For the text-containing cell, return its midpoint in (x, y) coordinate format. 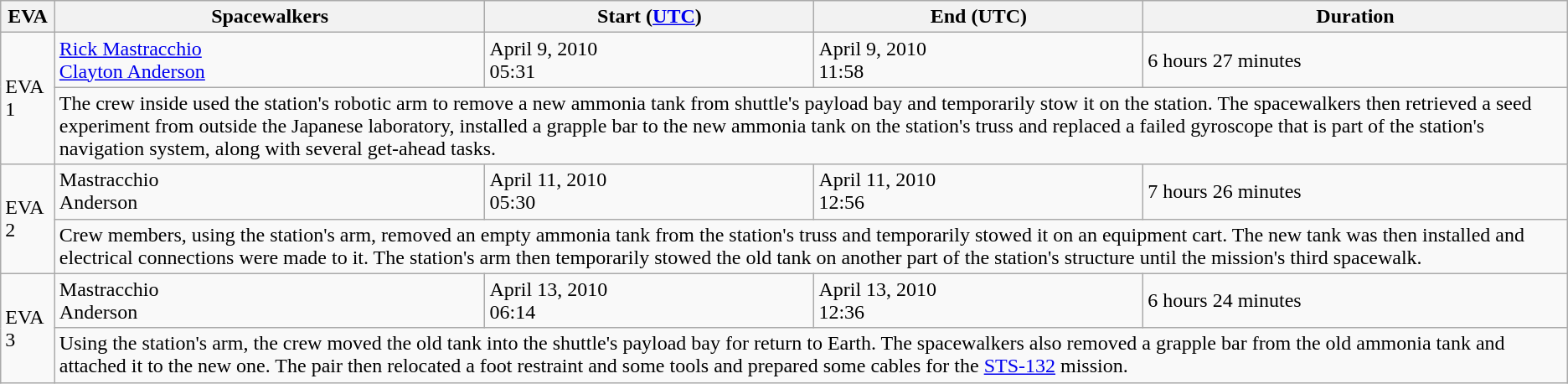
EVA (28, 17)
6 hours 27 minutes (1355, 60)
7 hours 26 minutes (1355, 191)
April 13, 2010 12:36 (978, 300)
6 hours 24 minutes (1355, 300)
EVA 2 (28, 219)
April 11, 2010 05:30 (650, 191)
EVA 3 (28, 328)
Spacewalkers (270, 17)
Duration (1355, 17)
April 11, 2010 12:56 (978, 191)
April 9, 2010 11:58 (978, 60)
April 13, 2010 06:14 (650, 300)
April 9, 2010 05:31 (650, 60)
End (UTC) (978, 17)
EVA 1 (28, 99)
Rick Mastracchio Clayton Anderson (270, 60)
Start (UTC) (650, 17)
